Extract the (X, Y) coordinate from the center of the cell holding the provided text.  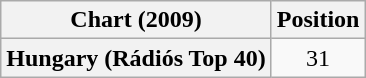
Chart (2009) (136, 20)
Position (318, 20)
31 (318, 58)
Hungary (Rádiós Top 40) (136, 58)
